Output the (x, y) coordinate of the center of the cell containing the given text.  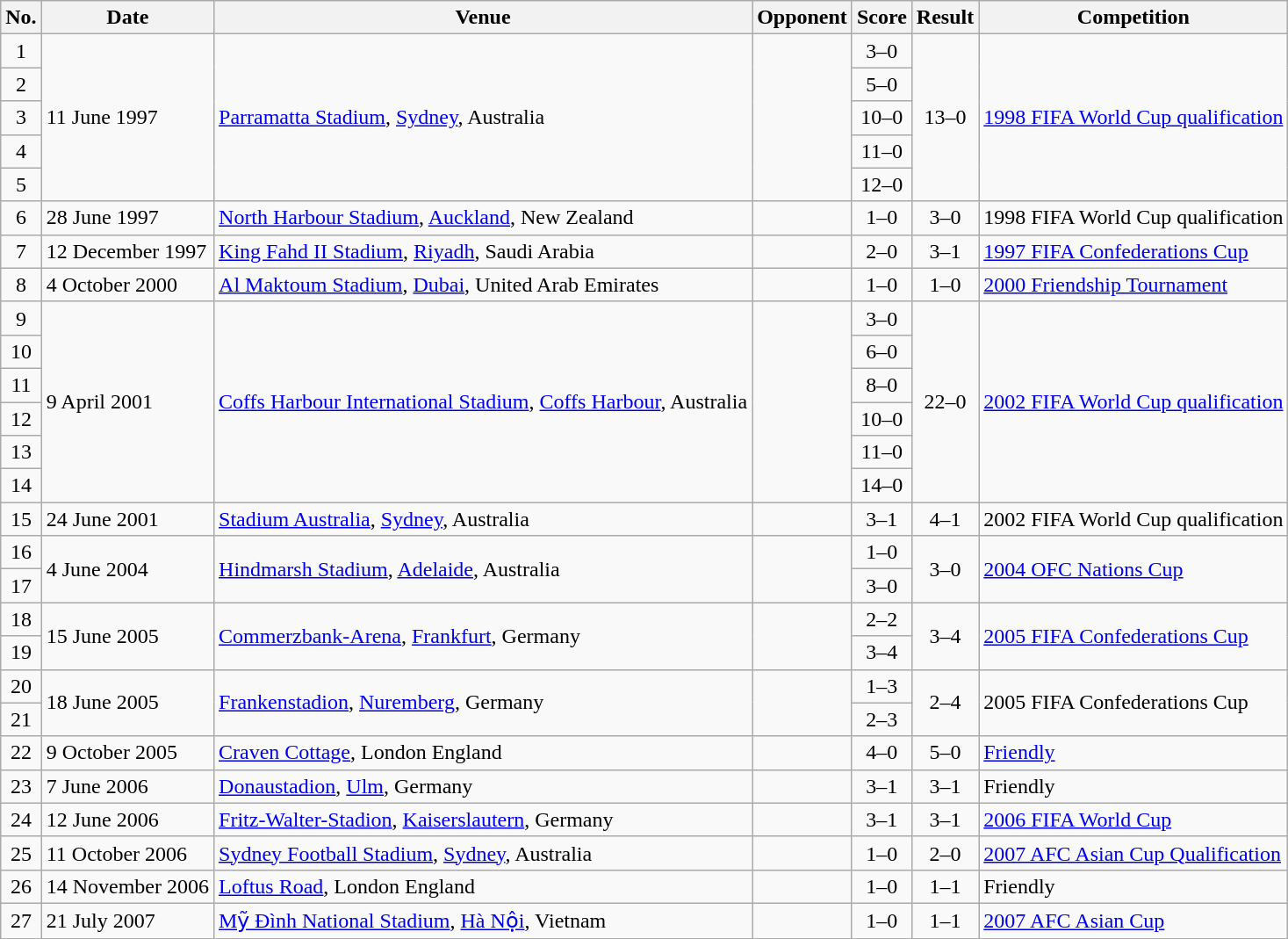
14 November 2006 (127, 886)
21 July 2007 (127, 921)
2007 AFC Asian Cup (1133, 921)
15 June 2005 (127, 636)
Hindmarsh Stadium, Adelaide, Australia (483, 569)
24 June 2001 (127, 519)
Loftus Road, London England (483, 886)
Parramatta Stadium, Sydney, Australia (483, 118)
8–0 (881, 385)
9 (21, 318)
22 (21, 753)
2–4 (945, 703)
21 (21, 719)
8 (21, 285)
4 (21, 151)
13–0 (945, 118)
17 (21, 586)
4 June 2004 (127, 569)
7 (21, 251)
Sydney Football Stadium, Sydney, Australia (483, 853)
12 June 2006 (127, 820)
23 (21, 786)
Mỹ Đình National Stadium, Hà Nội, Vietnam (483, 921)
2000 Friendship Tournament (1133, 285)
9 October 2005 (127, 753)
Craven Cottage, London England (483, 753)
18 June 2005 (127, 703)
19 (21, 653)
North Harbour Stadium, Auckland, New Zealand (483, 218)
1–3 (881, 686)
Venue (483, 18)
6–0 (881, 351)
13 (21, 452)
12 December 1997 (127, 251)
14–0 (881, 486)
11 October 2006 (127, 853)
24 (21, 820)
4–0 (881, 753)
3 (21, 118)
Stadium Australia, Sydney, Australia (483, 519)
Result (945, 18)
11 June 1997 (127, 118)
15 (21, 519)
27 (21, 921)
Opponent (802, 18)
10 (21, 351)
1 (21, 51)
2004 OFC Nations Cup (1133, 569)
1997 FIFA Confederations Cup (1133, 251)
Frankenstadion, Nuremberg, Germany (483, 703)
18 (21, 619)
11 (21, 385)
Fritz-Walter-Stadion, Kaiserslautern, Germany (483, 820)
2007 AFC Asian Cup Qualification (1133, 853)
16 (21, 553)
Commerzbank-Arena, Frankfurt, Germany (483, 636)
2–2 (881, 619)
25 (21, 853)
Al Maktoum Stadium, Dubai, United Arab Emirates (483, 285)
2 (21, 84)
20 (21, 686)
4–1 (945, 519)
22–0 (945, 401)
King Fahd II Stadium, Riyadh, Saudi Arabia (483, 251)
2–3 (881, 719)
14 (21, 486)
2006 FIFA World Cup (1133, 820)
No. (21, 18)
9 April 2001 (127, 401)
4 October 2000 (127, 285)
Date (127, 18)
Coffs Harbour International Stadium, Coffs Harbour, Australia (483, 401)
Donaustadion, Ulm, Germany (483, 786)
5 (21, 184)
6 (21, 218)
7 June 2006 (127, 786)
12 (21, 419)
28 June 1997 (127, 218)
12–0 (881, 184)
Competition (1133, 18)
26 (21, 886)
Score (881, 18)
